Provide the [x, y] coordinate of the cell's center where the given text is located.  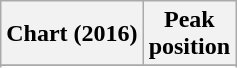
Peakposition [189, 34]
Chart (2016) [72, 34]
